Provide the [x, y] coordinate of the cell's center where the given text is located.  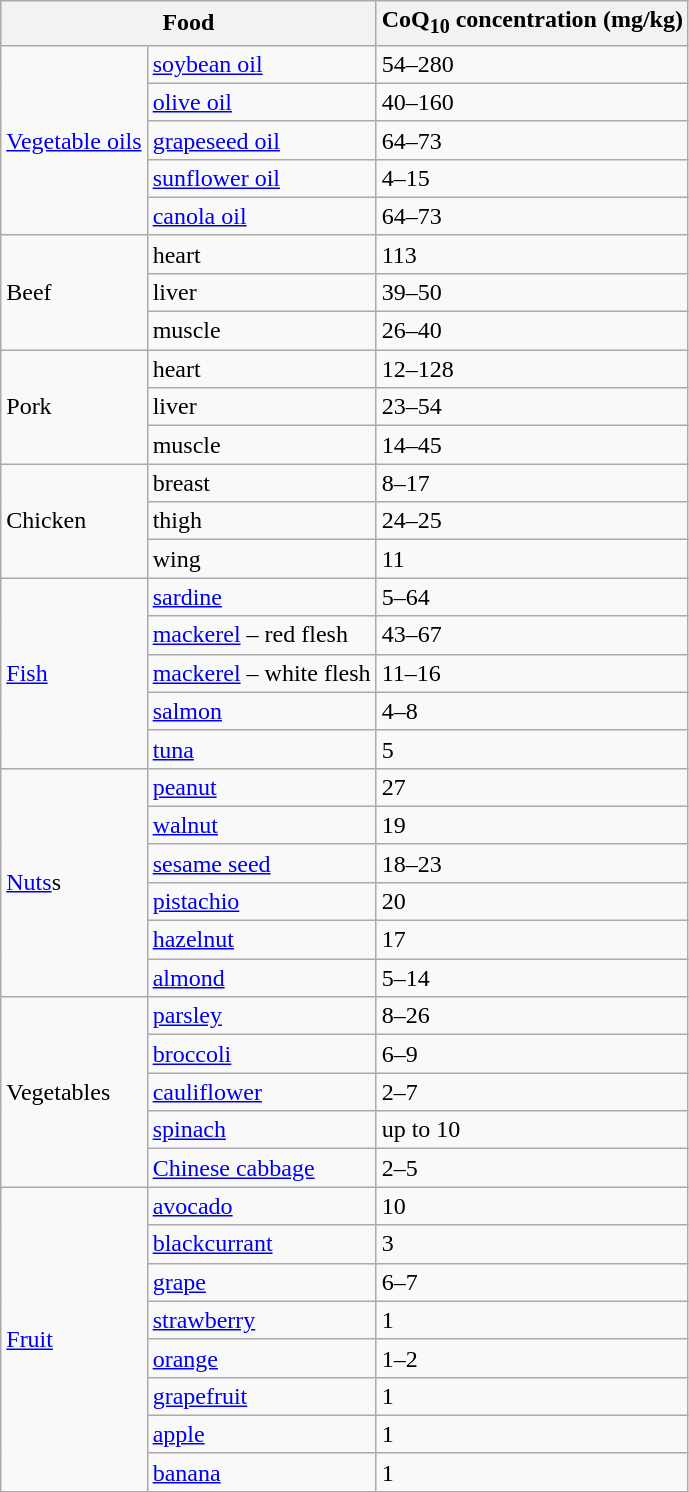
Chinese cabbage [262, 1168]
12–128 [532, 369]
Food [188, 23]
11–16 [532, 673]
11 [532, 559]
olive oil [262, 102]
5 [532, 749]
40–160 [532, 102]
54–280 [532, 64]
sesame seed [262, 863]
113 [532, 254]
26–40 [532, 331]
avocado [262, 1206]
orange [262, 1358]
cauliflower [262, 1092]
5–64 [532, 597]
6–7 [532, 1282]
Fish [74, 673]
sunflower oil [262, 178]
6–9 [532, 1054]
broccoli [262, 1054]
4–15 [532, 178]
10 [532, 1206]
parsley [262, 1016]
8–17 [532, 483]
grape [262, 1282]
up to 10 [532, 1130]
2–5 [532, 1168]
1–2 [532, 1358]
pistachio [262, 901]
19 [532, 825]
salmon [262, 711]
Pork [74, 407]
sardine [262, 597]
39–50 [532, 292]
banana [262, 1472]
tuna [262, 749]
Fruit [74, 1339]
17 [532, 940]
wing [262, 559]
3 [532, 1244]
4–8 [532, 711]
14–45 [532, 445]
Chicken [74, 521]
2–7 [532, 1092]
strawberry [262, 1320]
spinach [262, 1130]
5–14 [532, 978]
grapefruit [262, 1396]
Vegetables [74, 1092]
soybean oil [262, 64]
18–23 [532, 863]
Nutss [74, 882]
Vegetable oils [74, 140]
hazelnut [262, 940]
apple [262, 1434]
grapeseed oil [262, 140]
24–25 [532, 521]
almond [262, 978]
canola oil [262, 216]
43–67 [532, 635]
Beef [74, 292]
mackerel – white flesh [262, 673]
walnut [262, 825]
27 [532, 787]
breast [262, 483]
8–26 [532, 1016]
blackcurrant [262, 1244]
23–54 [532, 407]
peanut [262, 787]
20 [532, 901]
mackerel – red flesh [262, 635]
CoQ10 concentration (mg/kg) [532, 23]
thigh [262, 521]
